Return (x, y) of the center of cell containing provided text 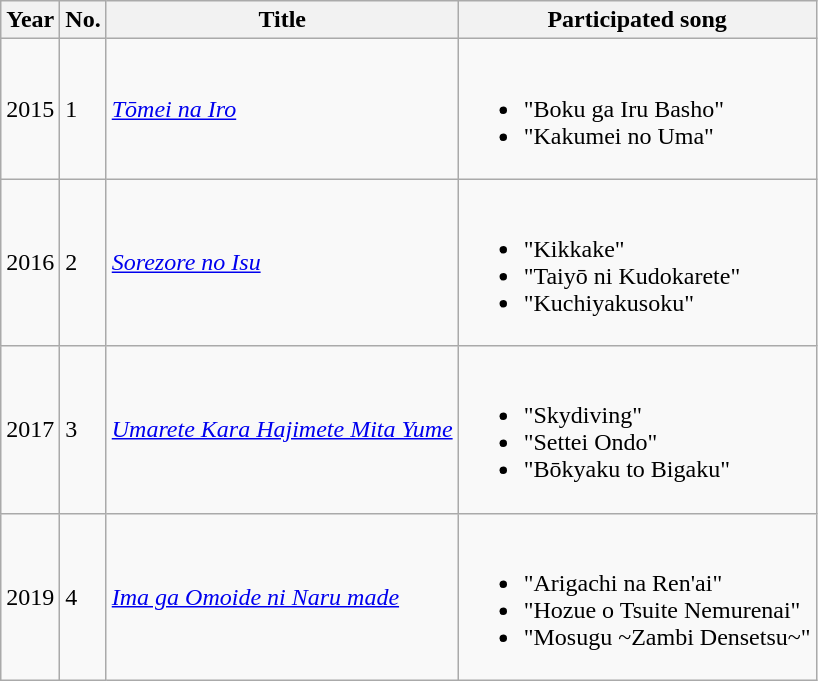
Year (30, 20)
2015 (30, 109)
Ima ga Omoide ni Naru made (282, 596)
Title (282, 20)
Umarete Kara Hajimete Mita Yume (282, 430)
"Skydiving""Settei Ondo""Bōkyaku to Bigaku" (637, 430)
3 (83, 430)
1 (83, 109)
"Arigachi na Ren'ai""Hozue o Tsuite Nemurenai""Mosugu ~Zambi Densetsu~" (637, 596)
Participated song (637, 20)
"Boku ga Iru Basho""Kakumei no Uma" (637, 109)
"Kikkake""Taiyō ni Kudokarete""Kuchiyakusoku" (637, 262)
2019 (30, 596)
2 (83, 262)
Sorezore no Isu (282, 262)
2016 (30, 262)
Tōmei na Iro (282, 109)
4 (83, 596)
No. (83, 20)
2017 (30, 430)
